For the text-containing cell, return its midpoint in (x, y) coordinate format. 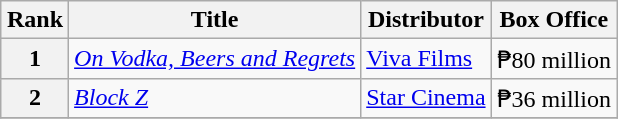
1 (34, 59)
On Vodka, Beers and Regrets (215, 59)
Star Cinema (426, 98)
Box Office (554, 20)
₱80 million (554, 59)
Rank (34, 20)
₱36 million (554, 98)
Distributor (426, 20)
Viva Films (426, 59)
Block Z (215, 98)
Title (215, 20)
2 (34, 98)
